Extract the (X, Y) coordinate from the center of the cell holding the provided text.  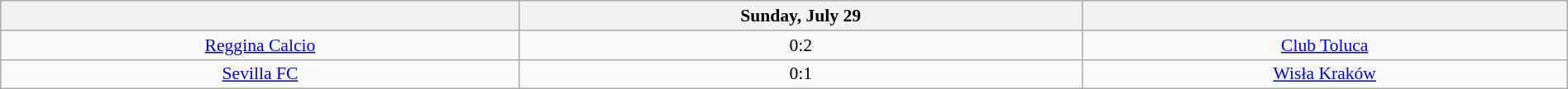
0:1 (801, 74)
Wisła Kraków (1325, 74)
0:2 (801, 45)
Club Toluca (1325, 45)
Reggina Calcio (260, 45)
Sevilla FC (260, 74)
Sunday, July 29 (801, 16)
